Output the (X, Y) coordinate of the center of the cell containing the given text.  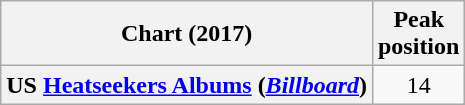
US Heatseekers Albums (Billboard) (187, 85)
14 (418, 85)
Peakposition (418, 34)
Chart (2017) (187, 34)
